Find where the given text appears and provide that cell's center as (X, Y) coordinate. 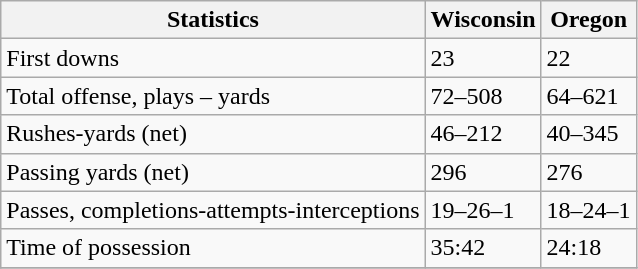
296 (483, 172)
Passes, completions-attempts-interceptions (213, 210)
72–508 (483, 96)
22 (588, 58)
Oregon (588, 20)
Time of possession (213, 248)
Statistics (213, 20)
Rushes-yards (net) (213, 134)
Passing yards (net) (213, 172)
35:42 (483, 248)
First downs (213, 58)
24:18 (588, 248)
23 (483, 58)
Total offense, plays – yards (213, 96)
64–621 (588, 96)
18–24–1 (588, 210)
276 (588, 172)
40–345 (588, 134)
Wisconsin (483, 20)
19–26–1 (483, 210)
46–212 (483, 134)
